Locate the cell with the specified text and output its [X, Y] center coordinate. 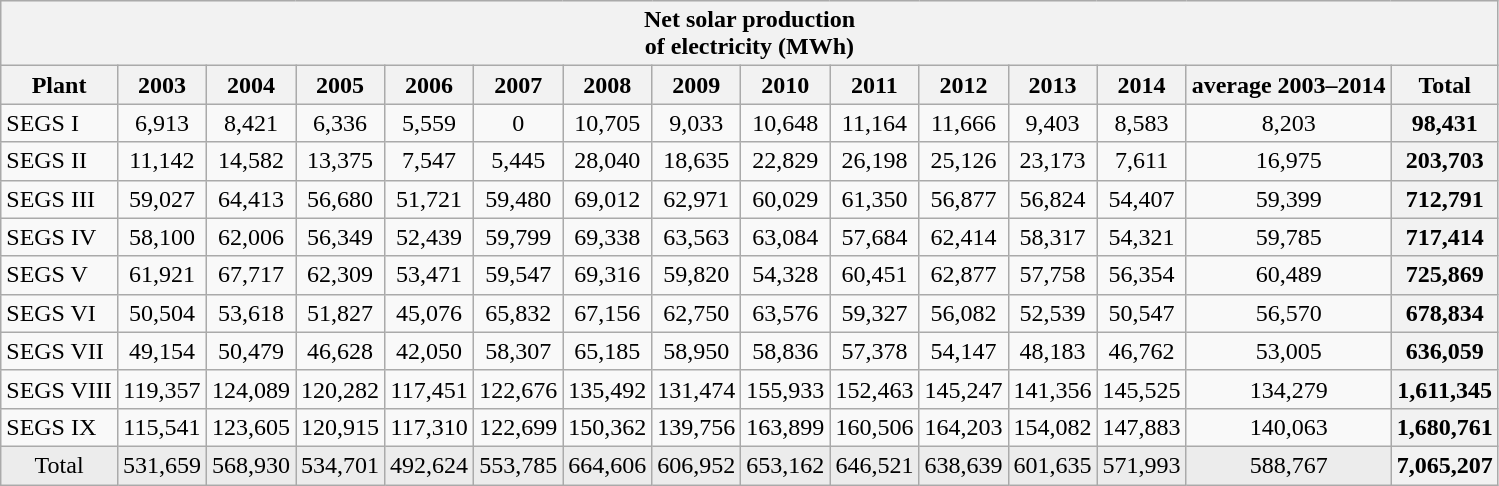
117,451 [430, 389]
7,065,207 [1444, 465]
11,164 [874, 123]
140,063 [1288, 427]
16,975 [1288, 161]
57,758 [1052, 275]
SEGS VII [60, 351]
154,082 [1052, 427]
2014 [1142, 85]
49,154 [162, 351]
2011 [874, 85]
65,185 [608, 351]
SEGS III [60, 199]
141,356 [1052, 389]
7,611 [1142, 161]
59,327 [874, 313]
69,338 [608, 237]
56,680 [340, 199]
59,399 [1288, 199]
69,316 [608, 275]
123,605 [250, 427]
59,480 [518, 199]
57,684 [874, 237]
606,952 [696, 465]
150,362 [608, 427]
122,676 [518, 389]
2013 [1052, 85]
2010 [786, 85]
664,606 [608, 465]
553,785 [518, 465]
531,659 [162, 465]
164,203 [964, 427]
9,033 [696, 123]
53,471 [430, 275]
2009 [696, 85]
54,147 [964, 351]
52,439 [430, 237]
117,310 [430, 427]
725,869 [1444, 275]
122,699 [518, 427]
534,701 [340, 465]
2005 [340, 85]
Net solar production of electricity (MWh) [750, 34]
46,762 [1142, 351]
SEGS VIII [60, 389]
717,414 [1444, 237]
145,525 [1142, 389]
63,563 [696, 237]
124,089 [250, 389]
57,378 [874, 351]
134,279 [1288, 389]
568,930 [250, 465]
601,635 [1052, 465]
50,547 [1142, 313]
60,489 [1288, 275]
2004 [250, 85]
58,950 [696, 351]
119,357 [162, 389]
163,899 [786, 427]
56,877 [964, 199]
2003 [162, 85]
48,183 [1052, 351]
Plant [60, 85]
203,703 [1444, 161]
62,877 [964, 275]
59,820 [696, 275]
59,799 [518, 237]
147,883 [1142, 427]
11,142 [162, 161]
120,915 [340, 427]
56,082 [964, 313]
63,084 [786, 237]
152,463 [874, 389]
10,648 [786, 123]
average 2003–2014 [1288, 85]
56,570 [1288, 313]
646,521 [874, 465]
63,576 [786, 313]
638,639 [964, 465]
25,126 [964, 161]
0 [518, 123]
62,750 [696, 313]
62,309 [340, 275]
13,375 [340, 161]
67,717 [250, 275]
14,582 [250, 161]
1,611,345 [1444, 389]
11,666 [964, 123]
571,993 [1142, 465]
62,971 [696, 199]
10,705 [608, 123]
492,624 [430, 465]
2006 [430, 85]
69,012 [608, 199]
135,492 [608, 389]
56,349 [340, 237]
58,307 [518, 351]
60,029 [786, 199]
53,005 [1288, 351]
59,547 [518, 275]
8,583 [1142, 123]
5,559 [430, 123]
56,354 [1142, 275]
2008 [608, 85]
45,076 [430, 313]
54,321 [1142, 237]
160,506 [874, 427]
58,836 [786, 351]
SEGS II [60, 161]
50,479 [250, 351]
653,162 [786, 465]
26,198 [874, 161]
54,407 [1142, 199]
139,756 [696, 427]
59,785 [1288, 237]
8,421 [250, 123]
50,504 [162, 313]
SEGS I [60, 123]
22,829 [786, 161]
SEGS IX [60, 427]
54,328 [786, 275]
2012 [964, 85]
52,539 [1052, 313]
9,403 [1052, 123]
588,767 [1288, 465]
678,834 [1444, 313]
59,027 [162, 199]
18,635 [696, 161]
62,006 [250, 237]
60,451 [874, 275]
67,156 [608, 313]
120,282 [340, 389]
SEGS VI [60, 313]
7,547 [430, 161]
42,050 [430, 351]
131,474 [696, 389]
5,445 [518, 161]
61,921 [162, 275]
SEGS V [60, 275]
145,247 [964, 389]
53,618 [250, 313]
46,628 [340, 351]
SEGS IV [60, 237]
28,040 [608, 161]
115,541 [162, 427]
1,680,761 [1444, 427]
65,832 [518, 313]
6,913 [162, 123]
56,824 [1052, 199]
636,059 [1444, 351]
51,827 [340, 313]
6,336 [340, 123]
58,317 [1052, 237]
155,933 [786, 389]
23,173 [1052, 161]
61,350 [874, 199]
98,431 [1444, 123]
8,203 [1288, 123]
58,100 [162, 237]
62,414 [964, 237]
64,413 [250, 199]
51,721 [430, 199]
2007 [518, 85]
712,791 [1444, 199]
